Scan for the cell matching the given text and deliver its (X, Y) coordinate at center. 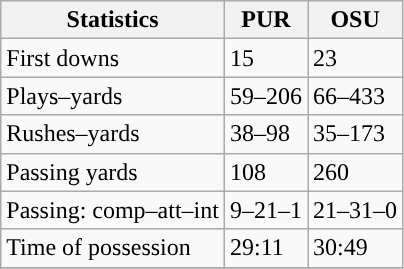
OSU (356, 20)
First downs (113, 58)
Passing yards (113, 172)
9–21–1 (266, 210)
Time of possession (113, 248)
59–206 (266, 96)
30:49 (356, 248)
23 (356, 58)
38–98 (266, 134)
PUR (266, 20)
Plays–yards (113, 96)
Rushes–yards (113, 134)
21–31–0 (356, 210)
Statistics (113, 20)
Passing: comp–att–int (113, 210)
35–173 (356, 134)
15 (266, 58)
108 (266, 172)
29:11 (266, 248)
66–433 (356, 96)
260 (356, 172)
